Determine the [X, Y] coordinate at the center of the cell enclosing the given text.  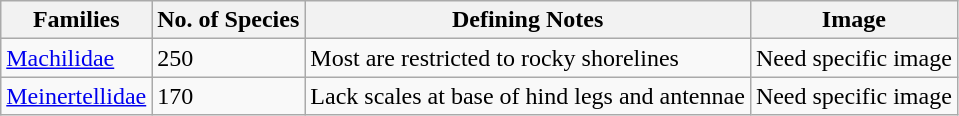
170 [228, 96]
Most are restricted to rocky shorelines [528, 58]
Machilidae [76, 58]
250 [228, 58]
Meinertellidae [76, 96]
Image [854, 20]
Families [76, 20]
Lack scales at base of hind legs and antennae [528, 96]
No. of Species [228, 20]
Defining Notes [528, 20]
